Find where the given text appears and provide that cell's center as (x, y) coordinate. 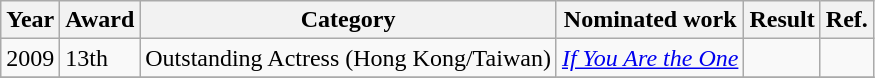
Year (30, 20)
Ref. (846, 20)
Outstanding Actress (Hong Kong/Taiwan) (348, 58)
13th (100, 58)
Award (100, 20)
Nominated work (650, 20)
2009 (30, 58)
Result (782, 20)
Category (348, 20)
If You Are the One (650, 58)
